Scan for the cell matching the given text and deliver its (X, Y) coordinate at center. 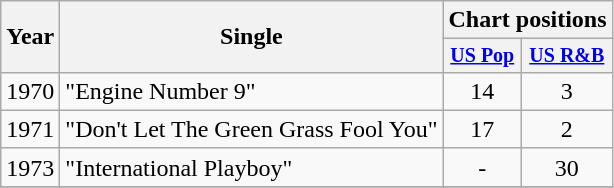
US Pop (482, 56)
- (482, 167)
"Don't Let The Green Grass Fool You" (252, 129)
3 (568, 91)
1973 (30, 167)
"International Playboy" (252, 167)
2 (568, 129)
30 (568, 167)
"Engine Number 9" (252, 91)
Year (30, 37)
1971 (30, 129)
1970 (30, 91)
US R&B (568, 56)
14 (482, 91)
17 (482, 129)
Single (252, 37)
Chart positions (528, 20)
